Return [x, y] of the center of cell containing provided text 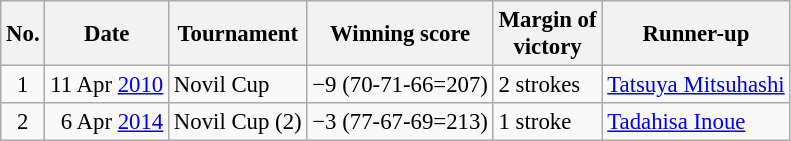
No. [23, 34]
2 [23, 122]
Tatsuya Mitsuhashi [696, 85]
Margin ofvictory [548, 34]
Date [107, 34]
11 Apr 2010 [107, 85]
Tournament [238, 34]
Runner-up [696, 34]
1 [23, 85]
6 Apr 2014 [107, 122]
Winning score [400, 34]
−9 (70-71-66=207) [400, 85]
1 stroke [548, 122]
2 strokes [548, 85]
Novil Cup [238, 85]
Tadahisa Inoue [696, 122]
−3 (77-67-69=213) [400, 122]
Novil Cup (2) [238, 122]
